Provide the [X, Y] coordinate of the cell's center where the given text is located.  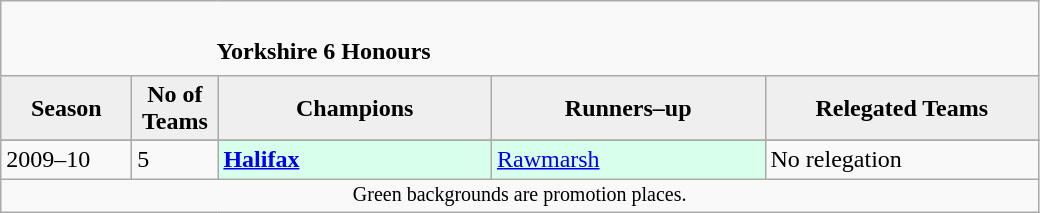
Runners–up [628, 108]
No relegation [902, 159]
Season [66, 108]
No of Teams [175, 108]
Halifax [355, 159]
2009–10 [66, 159]
Rawmarsh [628, 159]
5 [175, 159]
Champions [355, 108]
Relegated Teams [902, 108]
Green backgrounds are promotion places. [520, 194]
